Determine the [X, Y] coordinate at the center of the cell enclosing the given text.  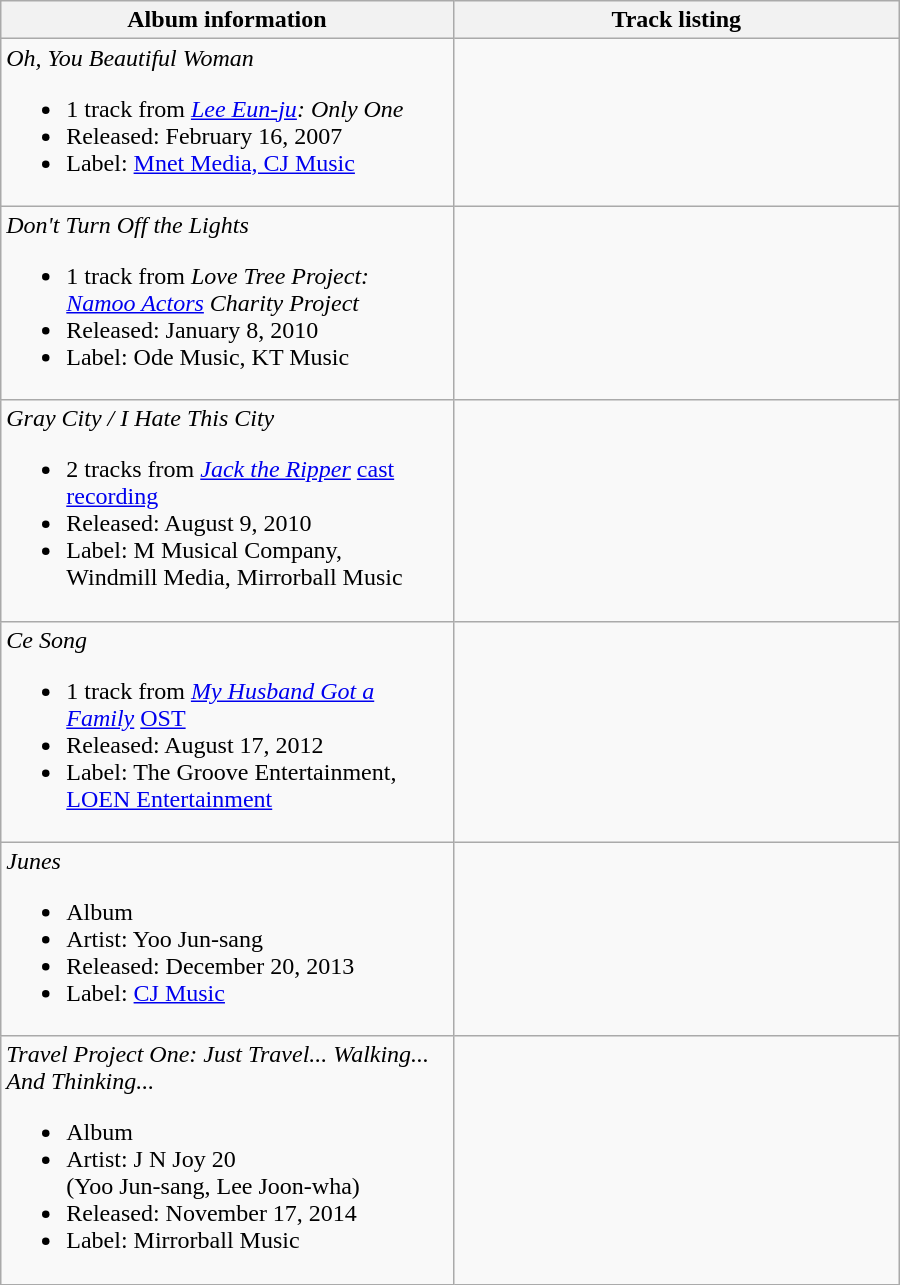
Ce Song1 track from My Husband Got a Family OSTReleased: August 17, 2012Label: The Groove Entertainment, LOEN Entertainment [227, 732]
Album information [227, 20]
Track listing [676, 20]
Don't Turn Off the Lights1 track from Love Tree Project: Namoo Actors Charity ProjectReleased: January 8, 2010Label: Ode Music, KT Music [227, 303]
JunesAlbumArtist: Yoo Jun-sangReleased: December 20, 2013Label: CJ Music [227, 939]
Oh, You Beautiful Woman1 track from Lee Eun-ju: Only OneReleased: February 16, 2007Label: Mnet Media, CJ Music [227, 122]
